Return [X, Y] of the center of cell containing provided text 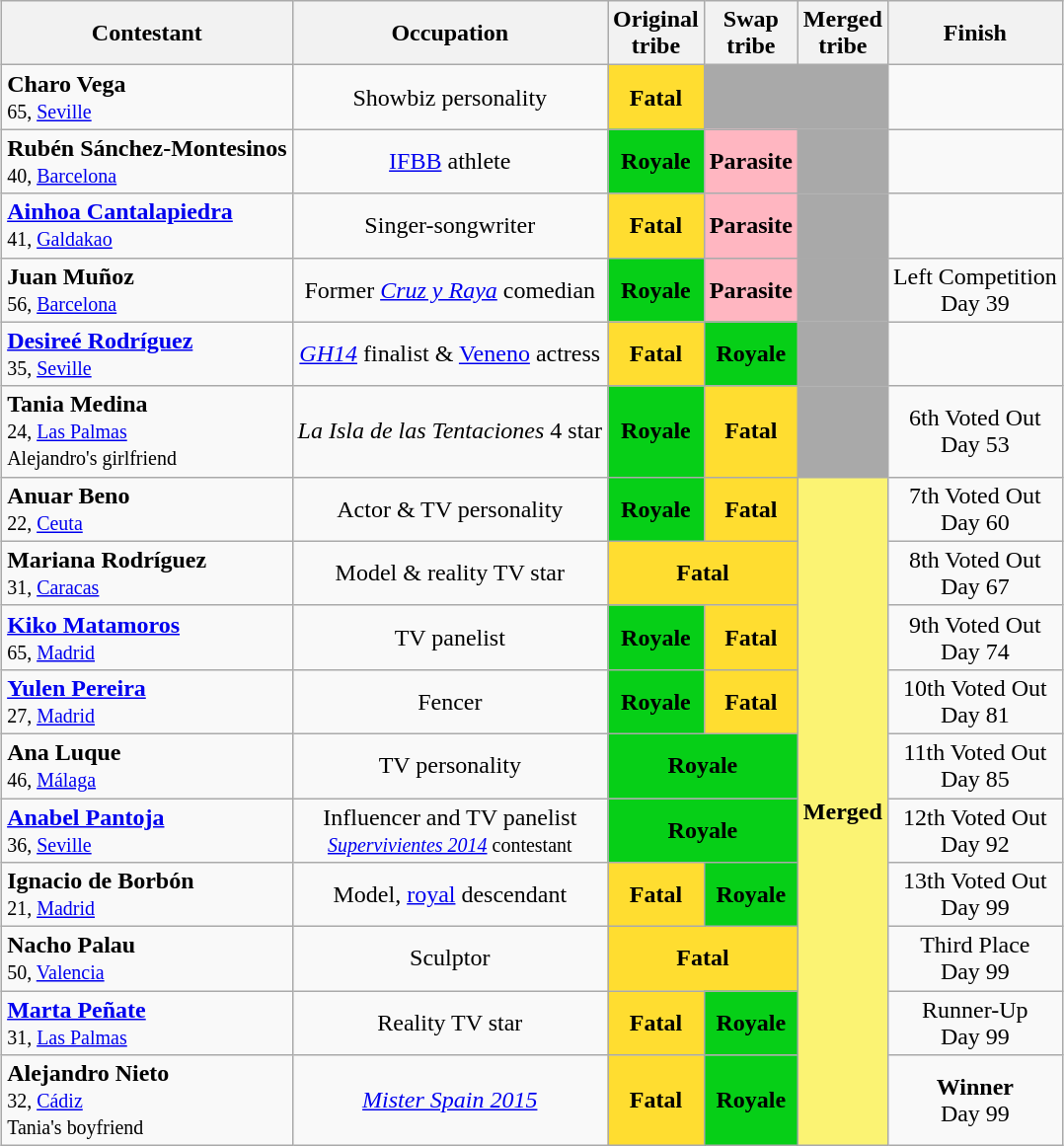
Former Cruz y Raya comedian [450, 290]
Mergedtribe [843, 34]
Marta Peñate31, Las Palmas [147, 1023]
Model, royal descendant [450, 894]
Juan Muñoz56, Barcelona [147, 290]
10th Voted OutDay 81 [975, 701]
13th Voted OutDay 99 [975, 894]
IFBB athlete [450, 162]
Reality TV star [450, 1023]
TV personality [450, 766]
12th Voted OutDay 92 [975, 829]
11th Voted OutDay 85 [975, 766]
La Isla de las Tentaciones 4 star [450, 431]
Desireé Rodríguez35, Seville [147, 353]
Sculptor [450, 959]
Mister Spain 2015 [450, 1101]
Ainhoa Cantalapiedra41, Galdakao [147, 225]
Influencer and TV panelistSupervivientes 2014 contestant [450, 829]
Yulen Pereira27, Madrid [147, 701]
Ana Luque46, Málaga [147, 766]
Charo Vega65, Seville [147, 97]
Originaltribe [656, 34]
Model & reality TV star [450, 573]
Singer-songwriter [450, 225]
Actor & TV personality [450, 509]
Third PlaceDay 99 [975, 959]
Left CompetitionDay 39 [975, 290]
Finish [975, 34]
Occupation [450, 34]
Runner-UpDay 99 [975, 1023]
Contestant [147, 34]
Anabel Pantoja36, Seville [147, 829]
Alejandro Nieto32, CádizTania's boyfriend [147, 1101]
7th Voted OutDay 60 [975, 509]
Merged [843, 811]
TV panelist [450, 638]
Showbiz personality [450, 97]
6th Voted OutDay 53 [975, 431]
Nacho Palau50, Valencia [147, 959]
Tania Medina24, Las PalmasAlejandro's girlfriend [147, 431]
Rubén Sánchez-Montesinos40, Barcelona [147, 162]
Swaptribe [750, 34]
GH14 finalist & Veneno actress [450, 353]
Kiko Matamoros65, Madrid [147, 638]
WinnerDay 99 [975, 1101]
Anuar Beno22, Ceuta [147, 509]
Fencer [450, 701]
9th Voted OutDay 74 [975, 638]
Ignacio de Borbón21, Madrid [147, 894]
8th Voted OutDay 67 [975, 573]
Mariana Rodríguez31, Caracas [147, 573]
